Find where the given text appears and provide that cell's center as [x, y] coordinate. 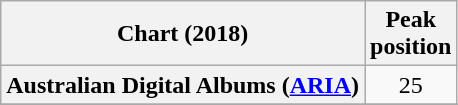
Australian Digital Albums (ARIA) [183, 85]
25 [411, 85]
Chart (2018) [183, 34]
Peak position [411, 34]
